Output the (x, y) coordinate of the center of the cell containing the given text.  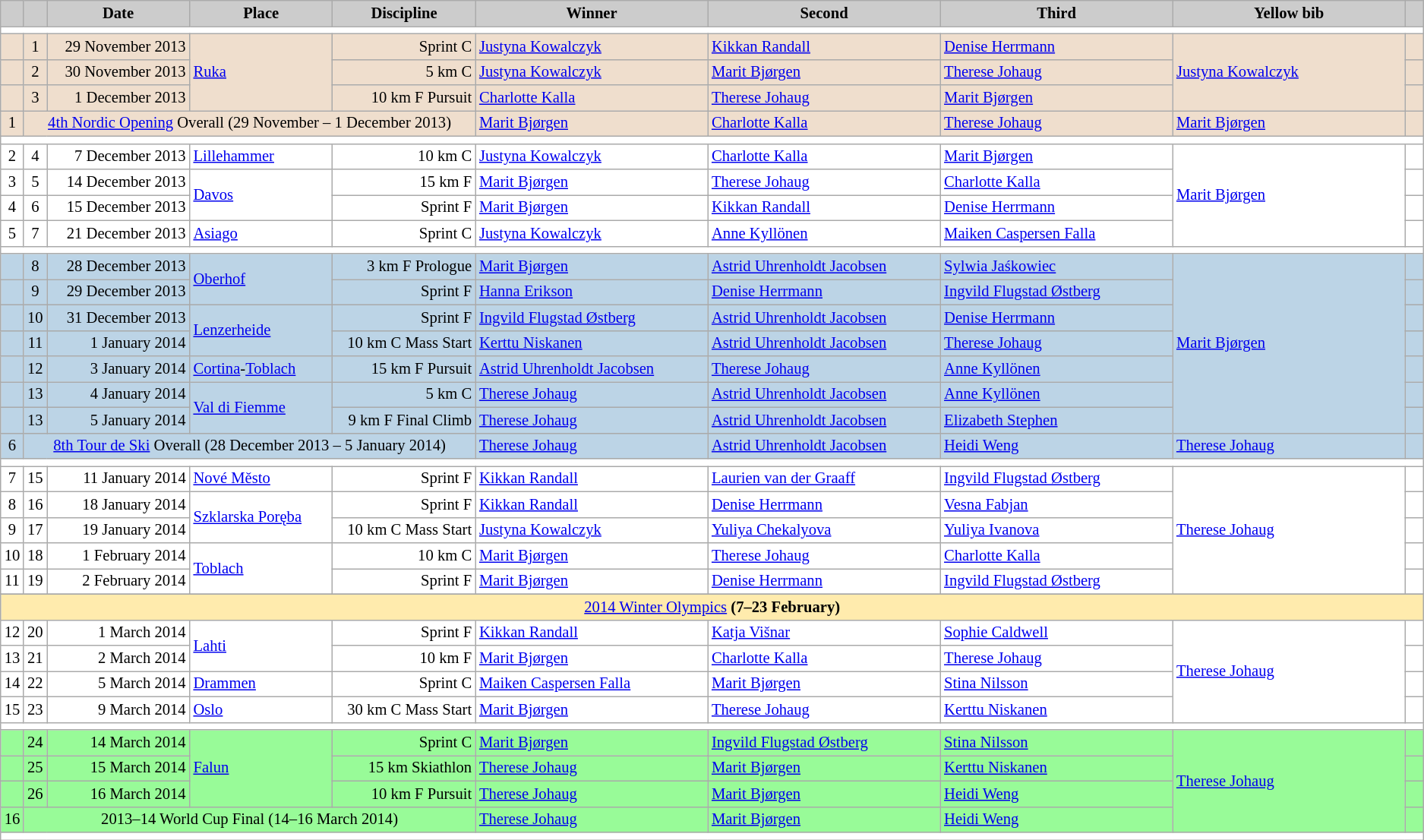
Yellow bib (1289, 13)
Davos (261, 194)
Yuliya Ivanova (1056, 530)
28 December 2013 (118, 267)
Third (1056, 13)
22 (35, 684)
19 (35, 581)
15 km Skiathlon (404, 768)
Falun (261, 767)
14 December 2013 (118, 182)
3 January 2014 (118, 368)
14 (12, 684)
21 (35, 658)
Place (261, 13)
11 January 2014 (118, 478)
3 km F Prologue (404, 267)
18 January 2014 (118, 504)
1 February 2014 (118, 555)
Cortina-Toblach (261, 368)
15 March 2014 (118, 768)
Oslo (261, 709)
Nové Město (261, 478)
Lillehammer (261, 156)
7 December 2013 (118, 156)
1 March 2014 (118, 633)
Katja Višnar (824, 633)
18 (35, 555)
21 December 2013 (118, 233)
15 km F (404, 182)
Drammen (261, 684)
2 March 2014 (118, 658)
4 January 2014 (118, 394)
15 December 2013 (118, 207)
8th Tour de Ski Overall (28 December 2013 – 5 January 2014) (249, 446)
9 March 2014 (118, 709)
Lahti (261, 646)
2014 Winter Olympics (7–23 February) (712, 607)
Toblach (261, 568)
30 km C Mass Start (404, 709)
Val di Fiemme (261, 407)
23 (35, 709)
2013–14 World Cup Final (14–16 March 2014) (249, 819)
24 (35, 742)
29 December 2013 (118, 292)
Lenzerheide (261, 330)
Elizabeth Stephen (1056, 420)
Vesna Fabjan (1056, 504)
10 km F (404, 658)
15 km F Pursuit (404, 368)
26 (35, 794)
30 November 2013 (118, 72)
Laurien van der Graaff (824, 478)
5 January 2014 (118, 420)
Date (118, 13)
Asiago (261, 233)
Ruka (261, 71)
Second (824, 13)
9 km F Final Climb (404, 420)
5 March 2014 (118, 684)
29 November 2013 (118, 46)
Hanna Erikson (592, 292)
17 (35, 530)
Sylwia Jaśkowiec (1056, 267)
1 December 2013 (118, 98)
31 December 2013 (118, 317)
Yuliya Chekalyova (824, 530)
25 (35, 768)
4th Nordic Opening Overall (29 November – 1 December 2013) (249, 123)
1 January 2014 (118, 343)
20 (35, 633)
Szklarska Poręba (261, 517)
Discipline (404, 13)
19 January 2014 (118, 530)
Sophie Caldwell (1056, 633)
Oberhof (261, 279)
14 March 2014 (118, 742)
Winner (592, 13)
2 February 2014 (118, 581)
16 March 2014 (118, 794)
